Extract the [x, y] coordinate from the center of the cell holding the provided text.  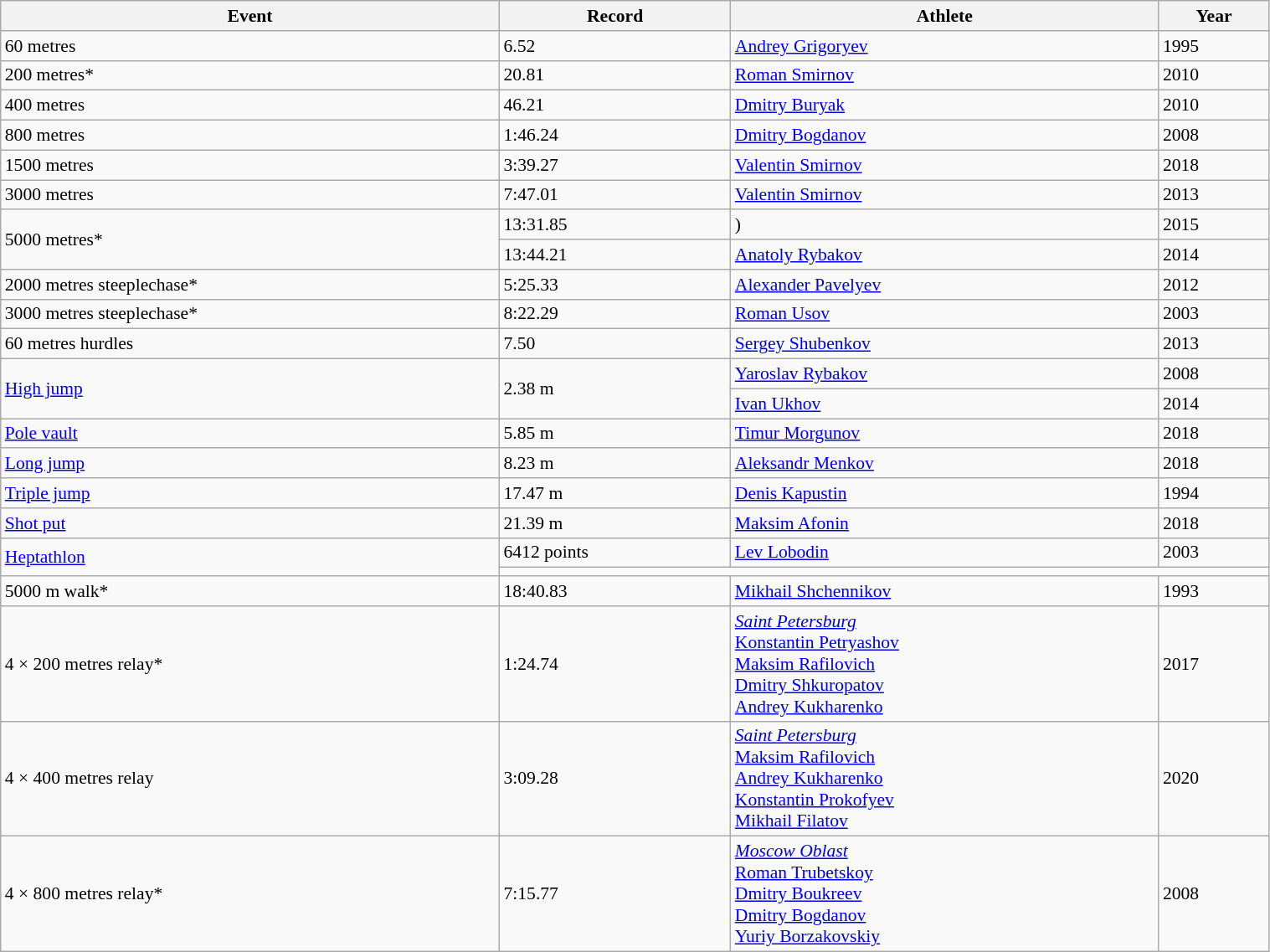
Andrey Grigoryev [944, 46]
Yaroslav Rybakov [944, 374]
Dmitry Bogdanov [944, 136]
20.81 [614, 75]
5.85 m [614, 434]
7:15.77 [614, 894]
2012 [1214, 285]
2017 [1214, 664]
Mikhail Shchennikov [944, 591]
Triple jump [250, 493]
13:44.21 [614, 255]
Ivan Ukhov [944, 404]
3:09.28 [614, 779]
800 metres [250, 136]
Saint PetersburgKonstantin PetryashovMaksim RafilovichDmitry ShkuropatovAndrey Kukharenko [944, 664]
60 metres [250, 46]
Saint PetersburgMaksim RafilovichAndrey KukharenkoKonstantin ProkofyevMikhail Filatov [944, 779]
7:47.01 [614, 195]
4 × 400 metres relay [250, 779]
2020 [1214, 779]
7.50 [614, 344]
Record [614, 16]
1993 [1214, 591]
2015 [1214, 225]
13:31.85 [614, 225]
8:22.29 [614, 314]
5:25.33 [614, 285]
Maksim Afonin [944, 523]
Event [250, 16]
Lev Lobodin [944, 553]
Heptathlon [250, 557]
46.21 [614, 105]
Alexander Pavelyev [944, 285]
Moscow OblastRoman TrubetskoyDmitry BoukreevDmitry BogdanovYuriy Borzakovskiy [944, 894]
Pole vault [250, 434]
Aleksandr Menkov [944, 464]
Anatoly Rybakov [944, 255]
17.47 m [614, 493]
1:24.74 [614, 664]
60 metres hurdles [250, 344]
3:39.27 [614, 165]
6412 points [614, 553]
400 metres [250, 105]
Denis Kapustin [944, 493]
Year [1214, 16]
Shot put [250, 523]
200 metres* [250, 75]
18:40.83 [614, 591]
Roman Smirnov [944, 75]
2.38 m [614, 389]
2000 metres steeplechase* [250, 285]
) [944, 225]
1995 [1214, 46]
Roman Usov [944, 314]
1500 metres [250, 165]
1994 [1214, 493]
3000 metres [250, 195]
4 × 800 metres relay* [250, 894]
High jump [250, 389]
Long jump [250, 464]
Dmitry Buryak [944, 105]
Athlete [944, 16]
6.52 [614, 46]
21.39 m [614, 523]
8.23 m [614, 464]
3000 metres steeplechase* [250, 314]
4 × 200 metres relay* [250, 664]
5000 m walk* [250, 591]
Sergey Shubenkov [944, 344]
Timur Morgunov [944, 434]
5000 metres* [250, 239]
1:46.24 [614, 136]
